Find where the given text appears and provide that cell's center as [x, y] coordinate. 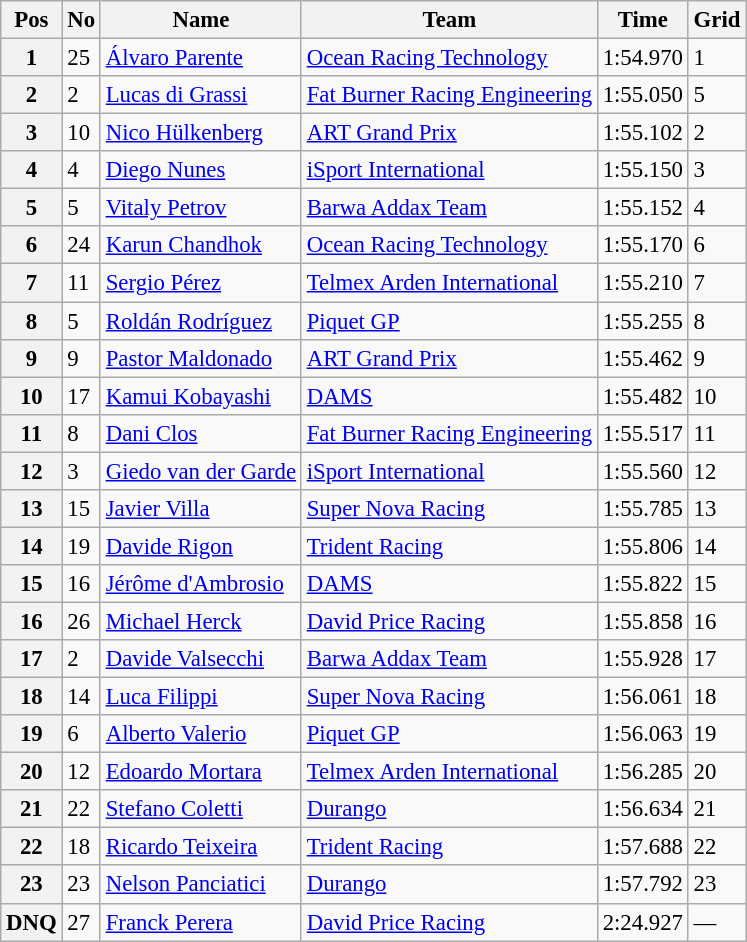
1:56.063 [642, 734]
1:55.152 [642, 208]
1:56.285 [642, 772]
25 [81, 58]
1:55.785 [642, 509]
1:56.634 [642, 809]
Sergio Pérez [200, 283]
26 [81, 621]
Davide Valsecchi [200, 659]
1:55.102 [642, 133]
24 [81, 245]
No [81, 20]
Jérôme d'Ambrosio [200, 584]
Pastor Maldonado [200, 358]
Karun Chandhok [200, 245]
Davide Rigon [200, 546]
Alberto Valerio [200, 734]
1:56.061 [642, 697]
1:57.792 [642, 885]
Dani Clos [200, 433]
— [716, 922]
Nelson Panciatici [200, 885]
Nico Hülkenberg [200, 133]
1:55.560 [642, 471]
Team [449, 20]
1:54.970 [642, 58]
Name [200, 20]
Diego Nunes [200, 170]
Pos [32, 20]
1:57.688 [642, 847]
1:55.255 [642, 321]
Kamui Kobayashi [200, 396]
1:55.150 [642, 170]
1:55.462 [642, 358]
1:55.517 [642, 433]
Michael Herck [200, 621]
Giedo van der Garde [200, 471]
1:55.822 [642, 584]
1:55.482 [642, 396]
DNQ [32, 922]
Grid [716, 20]
1:55.170 [642, 245]
Álvaro Parente [200, 58]
1:55.858 [642, 621]
2:24.927 [642, 922]
Roldán Rodríguez [200, 321]
Vitaly Petrov [200, 208]
Ricardo Teixeira [200, 847]
Time [642, 20]
1:55.210 [642, 283]
1:55.806 [642, 546]
Stefano Coletti [200, 809]
Franck Perera [200, 922]
Lucas di Grassi [200, 95]
1:55.928 [642, 659]
1:55.050 [642, 95]
Edoardo Mortara [200, 772]
Javier Villa [200, 509]
27 [81, 922]
Luca Filippi [200, 697]
